Identify which cell holds the provided text, then report its [X, Y] central coordinate. 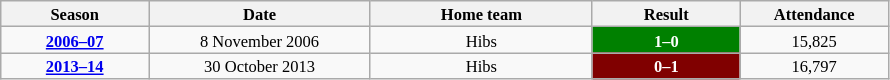
0–1 [666, 66]
Date [260, 14]
1–0 [666, 40]
Attendance [814, 14]
15,825 [814, 40]
Season [75, 14]
30 October 2013 [260, 66]
Result [666, 14]
8 November 2006 [260, 40]
2006–07 [75, 40]
Home team [481, 14]
16,797 [814, 66]
2013–14 [75, 66]
